Extract the (x, y) coordinate from the center of the cell holding the provided text.  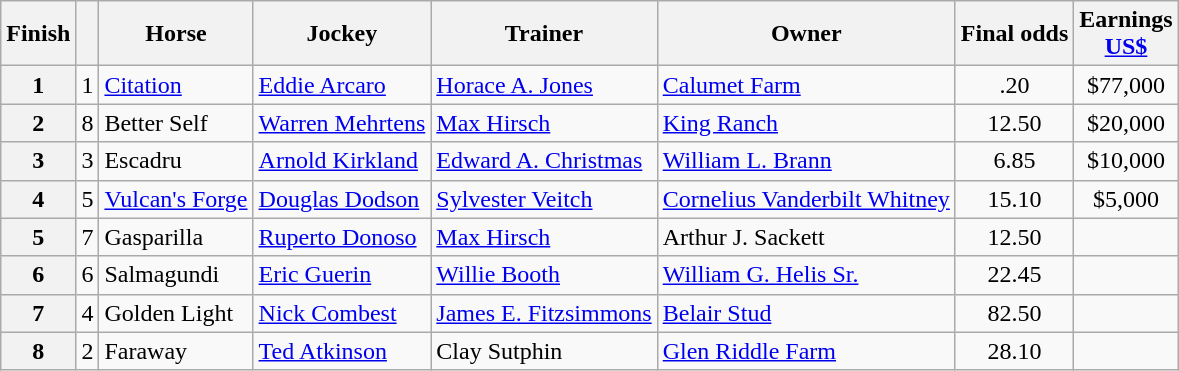
Willie Booth (544, 275)
Ruperto Donoso (342, 237)
Glen Riddle Farm (806, 351)
Golden Light (176, 313)
Escadru (176, 161)
Belair Stud (806, 313)
Final odds (1014, 34)
Warren Mehrtens (342, 123)
James E. Fitzsimmons (544, 313)
6.85 (1014, 161)
Finish (38, 34)
EarningsUS$ (1126, 34)
Horace A. Jones (544, 85)
Gasparilla (176, 237)
William L. Brann (806, 161)
Douglas Dodson (342, 199)
Citation (176, 85)
Eddie Arcaro (342, 85)
Cornelius Vanderbilt Whitney (806, 199)
Clay Sutphin (544, 351)
Nick Combest (342, 313)
Eric Guerin (342, 275)
$77,000 (1126, 85)
Trainer (544, 34)
82.50 (1014, 313)
Salmagundi (176, 275)
William G. Helis Sr. (806, 275)
Better Self (176, 123)
King Ranch (806, 123)
Arthur J. Sackett (806, 237)
$5,000 (1126, 199)
Vulcan's Forge (176, 199)
Ted Atkinson (342, 351)
28.10 (1014, 351)
$20,000 (1126, 123)
Horse (176, 34)
Owner (806, 34)
$10,000 (1126, 161)
22.45 (1014, 275)
Sylvester Veitch (544, 199)
15.10 (1014, 199)
.20 (1014, 85)
Calumet Farm (806, 85)
Faraway (176, 351)
Jockey (342, 34)
Edward A. Christmas (544, 161)
Arnold Kirkland (342, 161)
